Pinpoint the cell where the given text exists, returning its (X, Y) midpoint coordinate. 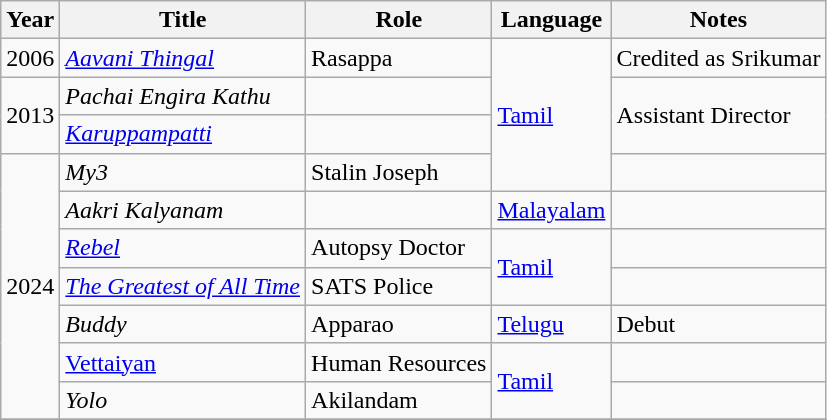
Pachai Engira Kathu (183, 96)
Rasappa (399, 58)
Autopsy Doctor (399, 248)
Akilandam (399, 400)
Rebel (183, 248)
2024 (30, 286)
Credited as Srikumar (718, 58)
Title (183, 20)
Assistant Director (718, 115)
Role (399, 20)
SATS Police (399, 286)
Aavani Thingal (183, 58)
Karuppampatti (183, 134)
Yolo (183, 400)
Buddy (183, 324)
Year (30, 20)
My3 (183, 172)
Human Resources (399, 362)
Notes (718, 20)
2013 (30, 115)
Debut (718, 324)
Malayalam (552, 210)
Language (552, 20)
Aakri Kalyanam (183, 210)
Telugu (552, 324)
Vettaiyan (183, 362)
Stalin Joseph (399, 172)
Apparao (399, 324)
The Greatest of All Time (183, 286)
2006 (30, 58)
